Return (x, y) of the center of cell containing provided text 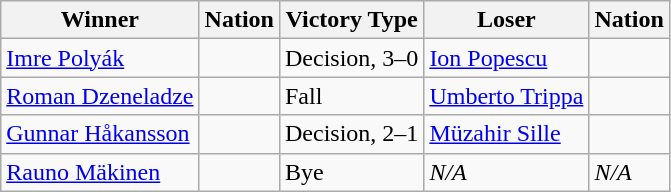
Roman Dzeneladze (100, 96)
Bye (351, 172)
Umberto Trippa (506, 96)
Victory Type (351, 20)
Rauno Mäkinen (100, 172)
Müzahir Sille (506, 134)
Imre Polyák (100, 58)
Winner (100, 20)
Fall (351, 96)
Decision, 3–0 (351, 58)
Gunnar Håkansson (100, 134)
Decision, 2–1 (351, 134)
Ion Popescu (506, 58)
Loser (506, 20)
